For the text-containing cell, return its midpoint in [x, y] coordinate format. 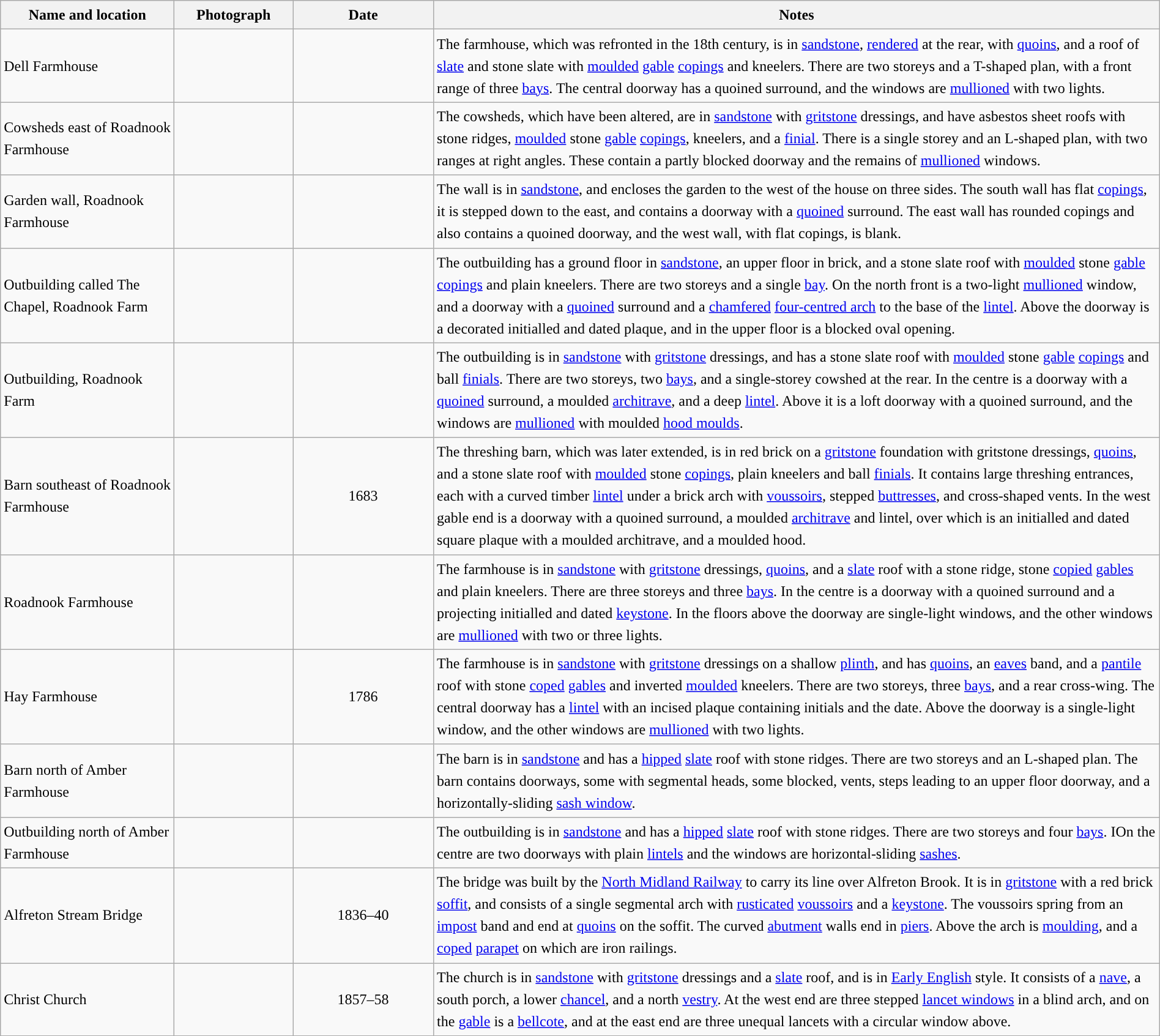
Outbuilding north of Amber Farmhouse [87, 842]
Photograph [234, 15]
Alfreton Stream Bridge [87, 915]
1857–58 [363, 1000]
Date [363, 15]
Garden wall, Roadnook Farmhouse [87, 212]
1683 [363, 496]
1836–40 [363, 915]
Notes [797, 15]
1786 [363, 696]
Hay Farmhouse [87, 696]
Roadnook Farmhouse [87, 602]
Barn southeast of Roadnook Farmhouse [87, 496]
Outbuilding called The Chapel, Roadnook Farm [87, 295]
Outbuilding, Roadnook Farm [87, 390]
Christ Church [87, 1000]
Name and location [87, 15]
Dell Farmhouse [87, 66]
Barn north of Amber Farmhouse [87, 781]
Cowsheds east of Roadnook Farmhouse [87, 138]
